Search for the cell housing the specified text and yield its (X, Y) center coordinate. 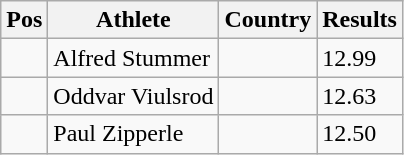
12.99 (360, 58)
12.63 (360, 96)
12.50 (360, 134)
Athlete (134, 20)
Alfred Stummer (134, 58)
Results (360, 20)
Country (268, 20)
Pos (24, 20)
Paul Zipperle (134, 134)
Oddvar Viulsrod (134, 96)
